Find where the given text appears and provide that cell's center as [X, Y] coordinate. 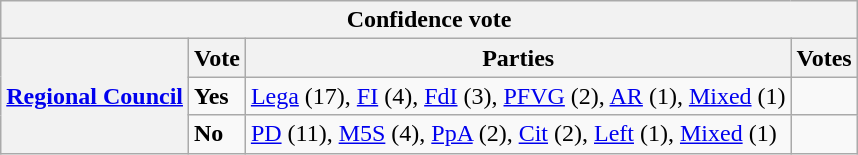
No [218, 134]
PD (11), M5S (4), PpA (2), Cit (2), Left (1), Mixed (1) [518, 134]
Parties [518, 58]
Confidence vote [429, 20]
Vote [218, 58]
Votes [824, 58]
Lega (17), FI (4), FdI (3), PFVG (2), AR (1), Mixed (1) [518, 96]
Yes [218, 96]
Regional Council [95, 96]
